Extract the (x, y) coordinate from the center of the cell holding the provided text.  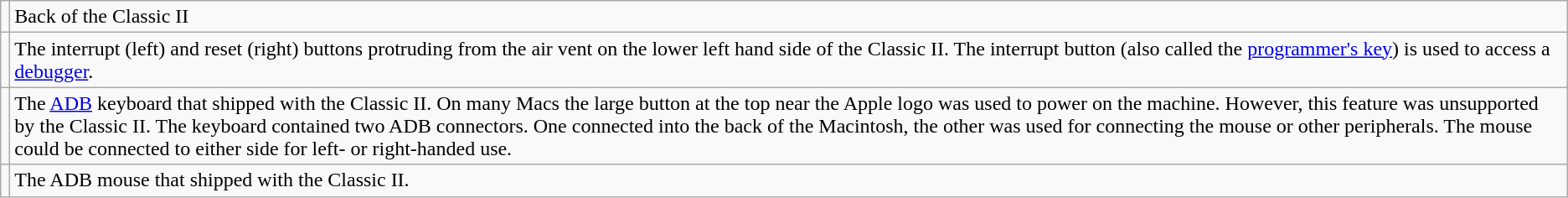
The ADB mouse that shipped with the Classic II. (789, 180)
Back of the Classic II (789, 17)
